Locate the cell with the specified text and output its [X, Y] center coordinate. 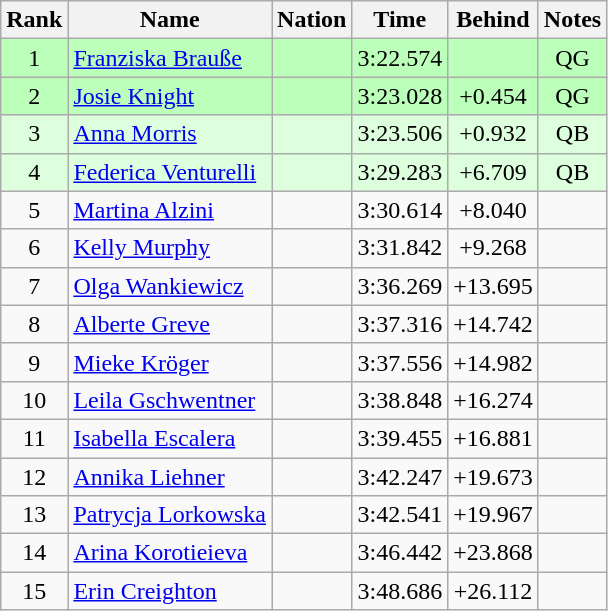
3:23.028 [400, 96]
+8.040 [494, 210]
+14.742 [494, 324]
+9.268 [494, 248]
Martina Alzini [170, 210]
+16.881 [494, 438]
13 [34, 515]
3:22.574 [400, 58]
9 [34, 362]
3:42.541 [400, 515]
Notes [572, 20]
+0.454 [494, 96]
Isabella Escalera [170, 438]
3:37.556 [400, 362]
+6.709 [494, 172]
Alberte Greve [170, 324]
Mieke Kröger [170, 362]
3:30.614 [400, 210]
+23.868 [494, 553]
Time [400, 20]
Annika Liehner [170, 477]
+0.932 [494, 134]
Behind [494, 20]
3 [34, 134]
15 [34, 591]
Josie Knight [170, 96]
Name [170, 20]
1 [34, 58]
8 [34, 324]
+19.673 [494, 477]
3:46.442 [400, 553]
12 [34, 477]
Rank [34, 20]
+13.695 [494, 286]
Anna Morris [170, 134]
2 [34, 96]
Arina Korotieieva [170, 553]
+19.967 [494, 515]
3:31.842 [400, 248]
3:42.247 [400, 477]
Nation [312, 20]
7 [34, 286]
Olga Wankiewicz [170, 286]
3:48.686 [400, 591]
Kelly Murphy [170, 248]
+16.274 [494, 400]
3:29.283 [400, 172]
+26.112 [494, 591]
3:39.455 [400, 438]
Federica Venturelli [170, 172]
+14.982 [494, 362]
3:23.506 [400, 134]
6 [34, 248]
11 [34, 438]
Leila Gschwentner [170, 400]
Patrycja Lorkowska [170, 515]
5 [34, 210]
3:37.316 [400, 324]
3:38.848 [400, 400]
3:36.269 [400, 286]
Franziska Brauße [170, 58]
14 [34, 553]
Erin Creighton [170, 591]
10 [34, 400]
4 [34, 172]
